Return (X, Y) of the center of cell containing provided text 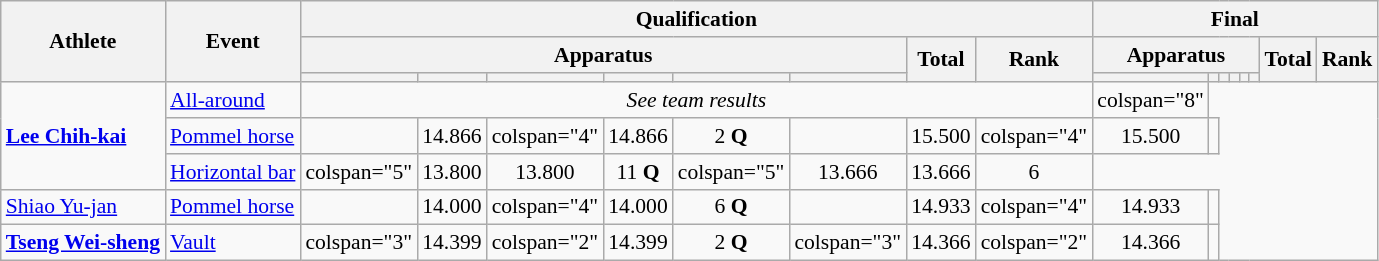
Athlete (83, 42)
6 Q (732, 207)
colspan="8" (1150, 101)
See team results (696, 101)
Horizontal bar (232, 172)
Qualification (696, 19)
6 (1034, 172)
Event (232, 42)
Lee Chih-kai (83, 136)
11 Q (638, 172)
Tseng Wei-sheng (83, 243)
Final (1234, 19)
All-around (232, 101)
Vault (232, 243)
Shiao Yu-jan (83, 207)
